From the cell containing the given text, extract its center point as (x, y) coordinate. 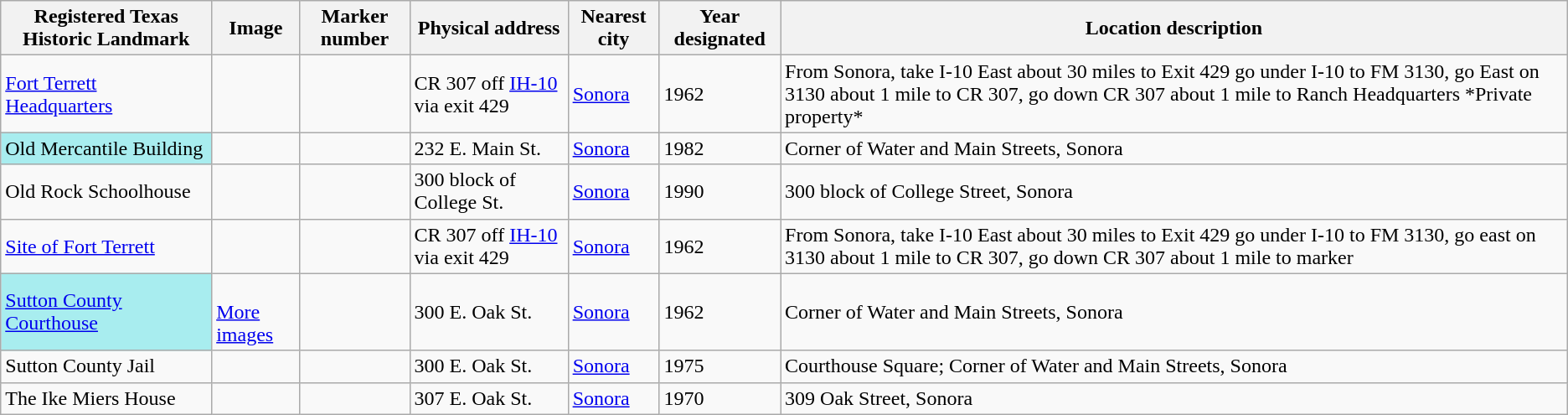
Location description (1174, 29)
More images (256, 312)
Physical address (489, 29)
Nearest city (613, 29)
Courthouse Square; Corner of Water and Main Streets, Sonora (1174, 366)
Marker number (355, 29)
1990 (720, 191)
Site of Fort Terrett (106, 246)
300 block of College St. (489, 191)
Sutton County Courthouse (106, 312)
307 E. Oak St. (489, 398)
1975 (720, 366)
232 E. Main St. (489, 148)
Fort Terrett Headquarters (106, 94)
The Ike Miers House (106, 398)
Year designated (720, 29)
300 block of College Street, Sonora (1174, 191)
Sutton County Jail (106, 366)
309 Oak Street, Sonora (1174, 398)
Old Rock Schoolhouse (106, 191)
Old Mercantile Building (106, 148)
Image (256, 29)
1982 (720, 148)
1970 (720, 398)
Registered Texas Historic Landmark (106, 29)
